Search for the cell housing the specified text and yield its (x, y) center coordinate. 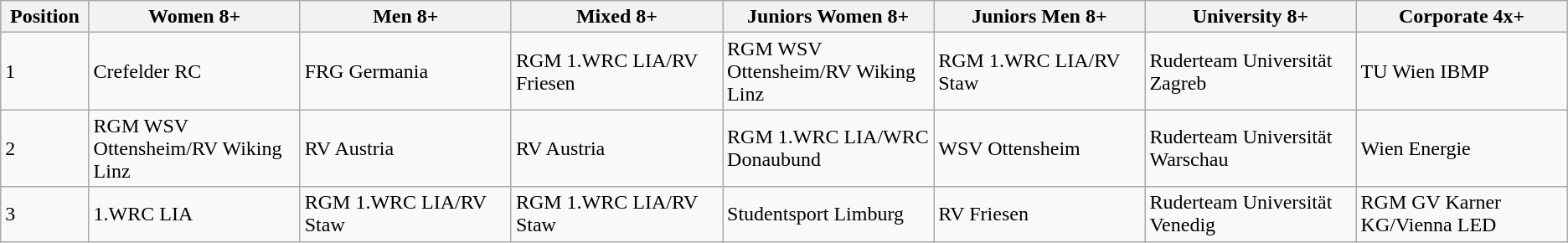
Position (45, 17)
Wien Energie (1462, 148)
RV Friesen (1039, 215)
2 (45, 148)
Ruderteam Universität Warschau (1251, 148)
Juniors Women 8+ (828, 17)
1.WRC LIA (194, 215)
Studentsport Limburg (828, 215)
RGM 1.WRC LIA/RV Friesen (616, 71)
TU Wien IBMP (1462, 71)
1 (45, 71)
Juniors Men 8+ (1039, 17)
Women 8+ (194, 17)
Men 8+ (405, 17)
Ruderteam Universität Venedig (1251, 215)
University 8+ (1251, 17)
WSV Ottensheim (1039, 148)
Mixed 8+ (616, 17)
Corporate 4x+ (1462, 17)
RGM 1.WRC LIA/WRC Donaubund (828, 148)
FRG Germania (405, 71)
3 (45, 215)
Crefelder RC (194, 71)
RGM GV Karner KG/Vienna LED (1462, 215)
Ruderteam Universität Zagreb (1251, 71)
